Extract the [x, y] coordinate from the center of the cell holding the provided text.  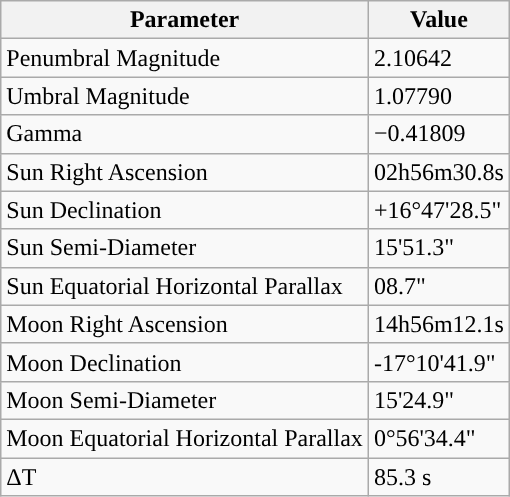
15'51.3" [438, 248]
02h56m30.8s [438, 172]
Gamma [185, 134]
Penumbral Magnitude [185, 58]
Sun Equatorial Horizontal Parallax [185, 286]
-17°10'41.9" [438, 362]
85.3 s [438, 477]
Sun Declination [185, 210]
Umbral Magnitude [185, 96]
08.7" [438, 286]
14h56m12.1s [438, 324]
1.07790 [438, 96]
Value [438, 20]
Moon Equatorial Horizontal Parallax [185, 438]
Parameter [185, 20]
Moon Semi-Diameter [185, 400]
ΔT [185, 477]
15'24.9" [438, 400]
2.10642 [438, 58]
0°56'34.4" [438, 438]
+16°47'28.5" [438, 210]
Moon Declination [185, 362]
Sun Semi-Diameter [185, 248]
Moon Right Ascension [185, 324]
−0.41809 [438, 134]
Sun Right Ascension [185, 172]
